Capture the cell that displays the provided text and extract its [x, y] central coordinate. 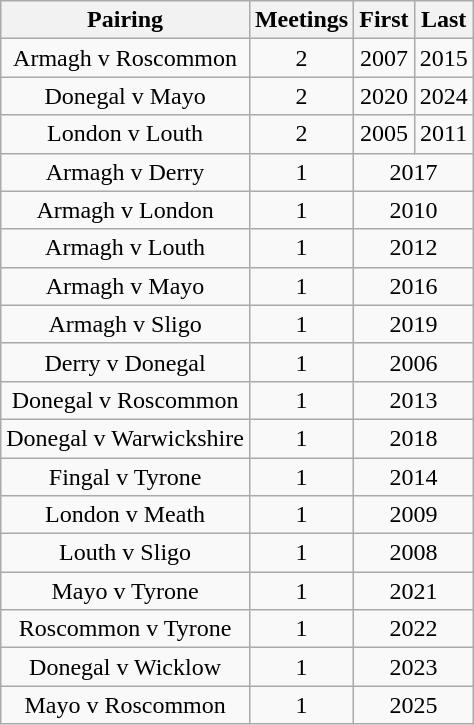
2020 [384, 96]
2015 [444, 58]
2009 [414, 515]
Fingal v Tyrone [126, 477]
Donegal v Warwickshire [126, 438]
First [384, 20]
Donegal v Roscommon [126, 400]
2006 [414, 362]
Louth v Sligo [126, 553]
Armagh v Louth [126, 248]
2016 [414, 286]
Armagh v Roscommon [126, 58]
Armagh v Mayo [126, 286]
2011 [444, 134]
London v Meath [126, 515]
Donegal v Wicklow [126, 667]
2021 [414, 591]
2007 [384, 58]
2012 [414, 248]
Last [444, 20]
2023 [414, 667]
2005 [384, 134]
2014 [414, 477]
2008 [414, 553]
Derry v Donegal [126, 362]
Mayo v Roscommon [126, 705]
2010 [414, 210]
Meetings [301, 20]
2019 [414, 324]
Armagh v Sligo [126, 324]
Donegal v Mayo [126, 96]
2024 [444, 96]
London v Louth [126, 134]
2018 [414, 438]
2025 [414, 705]
2017 [414, 172]
2022 [414, 629]
Roscommon v Tyrone [126, 629]
Mayo v Tyrone [126, 591]
Armagh v Derry [126, 172]
Armagh v London [126, 210]
Pairing [126, 20]
2013 [414, 400]
